Search for the cell housing the specified text and yield its [x, y] center coordinate. 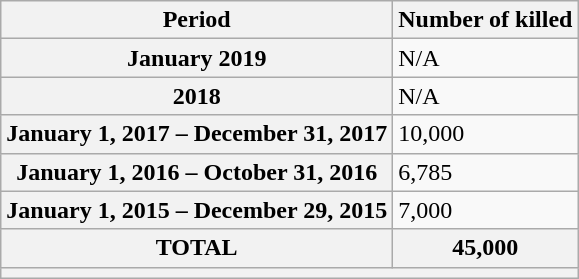
January 1, 2016 – October 31, 2016 [197, 172]
January 2019 [197, 58]
45,000 [486, 248]
10,000 [486, 134]
TOTAL [197, 248]
Number of killed [486, 20]
January 1, 2017 – December 31, 2017 [197, 134]
2018 [197, 96]
Period [197, 20]
7,000 [486, 210]
6,785 [486, 172]
January 1, 2015 – December 29, 2015 [197, 210]
